For the text-containing cell, return its midpoint in (X, Y) coordinate format. 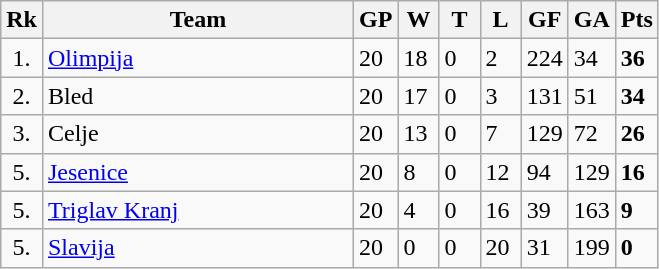
Triglav Kranj (198, 210)
31 (544, 248)
163 (592, 210)
39 (544, 210)
Celje (198, 134)
26 (636, 134)
2 (500, 58)
Pts (636, 20)
3. (22, 134)
72 (592, 134)
199 (592, 248)
224 (544, 58)
9 (636, 210)
17 (418, 96)
W (418, 20)
L (500, 20)
8 (418, 172)
94 (544, 172)
GP (376, 20)
1. (22, 58)
GA (592, 20)
131 (544, 96)
Rk (22, 20)
GF (544, 20)
12 (500, 172)
2. (22, 96)
Team (198, 20)
18 (418, 58)
13 (418, 134)
4 (418, 210)
3 (500, 96)
36 (636, 58)
Jesenice (198, 172)
T (460, 20)
Olimpija (198, 58)
51 (592, 96)
Bled (198, 96)
Slavija (198, 248)
7 (500, 134)
